Locate the cell with the specified text and output its (X, Y) center coordinate. 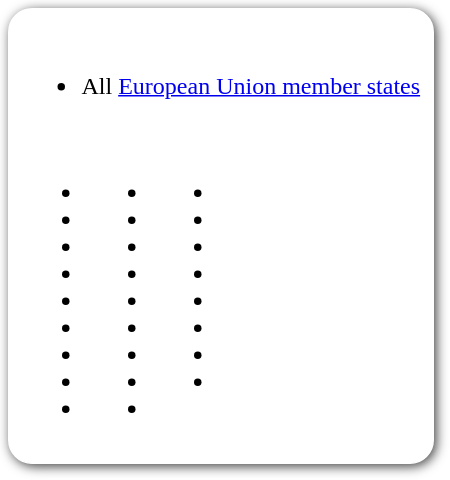
All European Union member states (221, 236)
